From the cell containing the given text, extract its center point as (X, Y) coordinate. 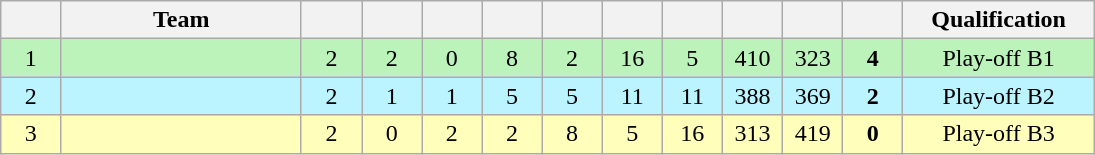
323 (813, 58)
Team (182, 20)
Play-off B1 (998, 58)
419 (813, 134)
4 (873, 58)
Play-off B2 (998, 96)
Qualification (998, 20)
369 (813, 96)
313 (752, 134)
3 (31, 134)
Play-off B3 (998, 134)
410 (752, 58)
388 (752, 96)
